Capture the cell that displays the provided text and extract its [X, Y] central coordinate. 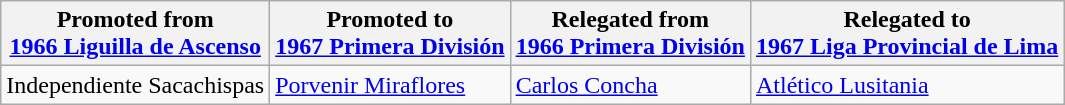
Independiente Sacachispas [136, 85]
Carlos Concha [630, 85]
Atlético Lusitania [906, 85]
Porvenir Miraflores [390, 85]
Relegated to1967 Liga Provincial de Lima [906, 34]
Promoted from1966 Liguilla de Ascenso [136, 34]
Relegated from1966 Primera División [630, 34]
Promoted to1967 Primera División [390, 34]
